Provide the [x, y] coordinate of the cell's center where the given text is located.  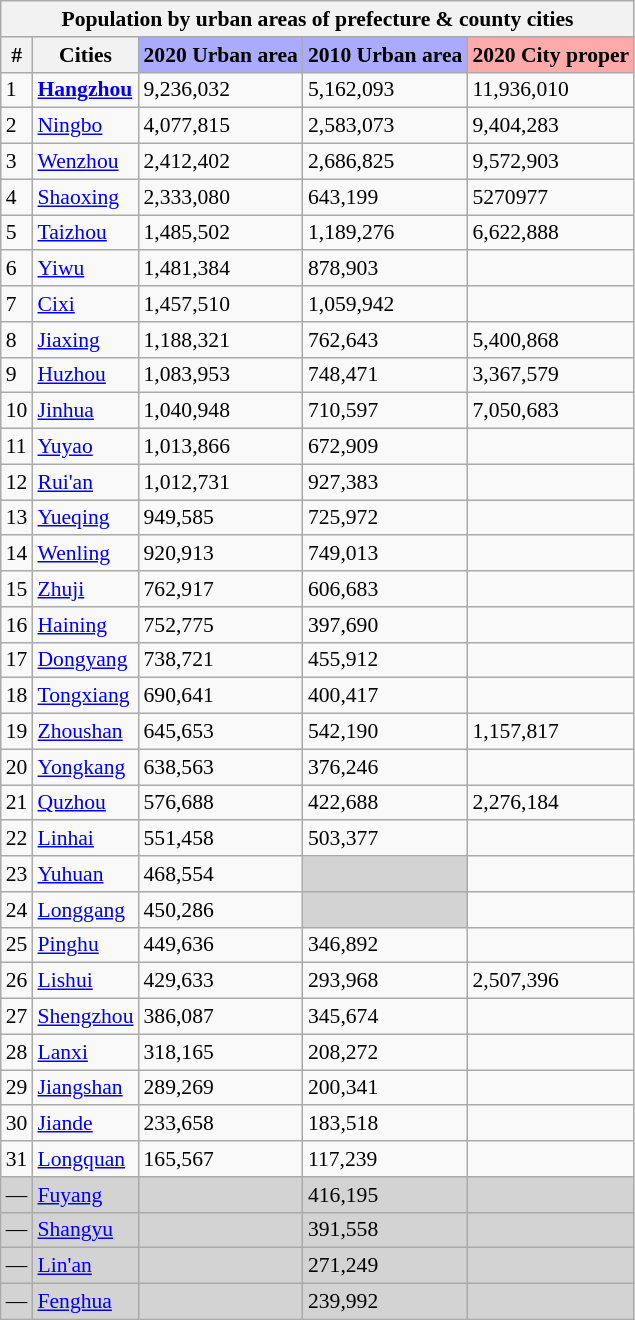
Shengzhou [85, 1017]
6,622,888 [550, 233]
5 [17, 233]
429,633 [221, 981]
Yongkang [85, 767]
Zhoushan [85, 732]
690,641 [221, 696]
9 [17, 375]
449,636 [221, 945]
468,554 [221, 874]
2,686,825 [385, 162]
Linhai [85, 839]
9,236,032 [221, 90]
24 [17, 910]
18 [17, 696]
346,892 [385, 945]
21 [17, 803]
30 [17, 1124]
12 [17, 482]
455,912 [385, 660]
28 [17, 1052]
1 [17, 90]
400,417 [385, 696]
1,157,817 [550, 732]
920,913 [221, 554]
397,690 [385, 625]
749,013 [385, 554]
183,518 [385, 1124]
16 [17, 625]
208,272 [385, 1052]
318,165 [221, 1052]
Jiande [85, 1124]
Wenling [85, 554]
25 [17, 945]
5,162,093 [385, 90]
Longgang [85, 910]
5,400,868 [550, 340]
762,917 [221, 589]
Tongxiang [85, 696]
Ningbo [85, 126]
19 [17, 732]
1,188,321 [221, 340]
2 [17, 126]
15 [17, 589]
606,683 [385, 589]
710,597 [385, 411]
Quzhou [85, 803]
Shangyu [85, 1230]
Shaoxing [85, 197]
9,404,283 [550, 126]
672,909 [385, 447]
1,040,948 [221, 411]
9,572,903 [550, 162]
4,077,815 [221, 126]
2010 Urban area [385, 55]
2,276,184 [550, 803]
643,199 [385, 197]
Huzhou [85, 375]
13 [17, 518]
2020 City proper [550, 55]
2,583,073 [385, 126]
23 [17, 874]
Taizhou [85, 233]
Yuhuan [85, 874]
29 [17, 1088]
638,563 [221, 767]
Fenghua [85, 1302]
2,507,396 [550, 981]
Pinghu [85, 945]
748,471 [385, 375]
293,968 [385, 981]
Longquan [85, 1159]
1,083,953 [221, 375]
Jiangshan [85, 1088]
22 [17, 839]
6 [17, 269]
542,190 [385, 732]
2,333,080 [221, 197]
31 [17, 1159]
752,775 [221, 625]
1,013,866 [221, 447]
1,189,276 [385, 233]
8 [17, 340]
Dongyang [85, 660]
576,688 [221, 803]
11,936,010 [550, 90]
7,050,683 [550, 411]
422,688 [385, 803]
3,367,579 [550, 375]
4 [17, 197]
289,269 [221, 1088]
Cixi [85, 304]
878,903 [385, 269]
949,585 [221, 518]
200,341 [385, 1088]
Jinhua [85, 411]
Fuyang [85, 1195]
Cities [85, 55]
645,653 [221, 732]
20 [17, 767]
Zhuji [85, 589]
5270977 [550, 197]
1,059,942 [385, 304]
11 [17, 447]
450,286 [221, 910]
Lanxi [85, 1052]
239,992 [385, 1302]
17 [17, 660]
# [17, 55]
117,239 [385, 1159]
416,195 [385, 1195]
1,485,502 [221, 233]
Lin'an [85, 1266]
386,087 [221, 1017]
165,567 [221, 1159]
503,377 [385, 839]
Yiwu [85, 269]
Haining [85, 625]
233,658 [221, 1124]
376,246 [385, 767]
Jiaxing [85, 340]
1,012,731 [221, 482]
10 [17, 411]
26 [17, 981]
2020 Urban area [221, 55]
Population by urban areas of prefecture & county cities [318, 19]
Yueqing [85, 518]
271,249 [385, 1266]
391,558 [385, 1230]
1,481,384 [221, 269]
27 [17, 1017]
Rui'an [85, 482]
Wenzhou [85, 162]
2,412,402 [221, 162]
Lishui [85, 981]
Hangzhou [85, 90]
927,383 [385, 482]
3 [17, 162]
Yuyao [85, 447]
14 [17, 554]
1,457,510 [221, 304]
7 [17, 304]
345,674 [385, 1017]
725,972 [385, 518]
551,458 [221, 839]
762,643 [385, 340]
738,721 [221, 660]
